Return the [X, Y] coordinate for the center point of the cell that contains the specified text.  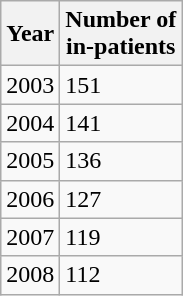
151 [121, 85]
136 [121, 161]
112 [121, 275]
141 [121, 123]
127 [121, 199]
2008 [30, 275]
2005 [30, 161]
119 [121, 237]
2007 [30, 237]
Year [30, 34]
2006 [30, 199]
Number ofin-patients [121, 34]
2003 [30, 85]
2004 [30, 123]
